From the cell containing the given text, extract its center point as (x, y) coordinate. 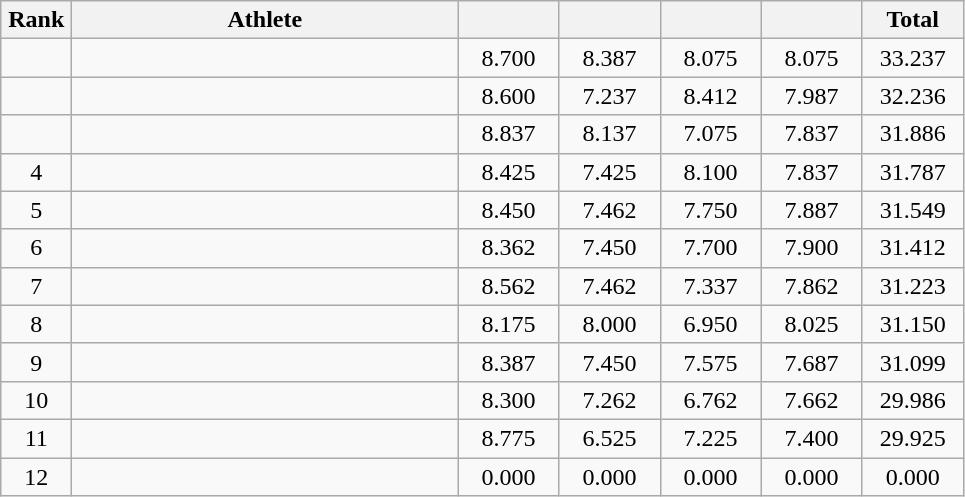
33.237 (912, 58)
7.075 (710, 134)
Athlete (265, 20)
6 (36, 248)
5 (36, 210)
7.237 (610, 96)
8.362 (508, 248)
11 (36, 438)
7.687 (812, 362)
31.787 (912, 172)
12 (36, 477)
7.887 (812, 210)
8.412 (710, 96)
6.762 (710, 400)
7.425 (610, 172)
8.137 (610, 134)
32.236 (912, 96)
8.775 (508, 438)
8.025 (812, 324)
8.425 (508, 172)
7.575 (710, 362)
31.099 (912, 362)
7.337 (710, 286)
Rank (36, 20)
31.412 (912, 248)
7.987 (812, 96)
31.150 (912, 324)
7.900 (812, 248)
29.986 (912, 400)
8.600 (508, 96)
31.223 (912, 286)
7.262 (610, 400)
8.700 (508, 58)
7 (36, 286)
7.750 (710, 210)
Total (912, 20)
8 (36, 324)
7.662 (812, 400)
8.837 (508, 134)
8.175 (508, 324)
7.700 (710, 248)
8.300 (508, 400)
4 (36, 172)
8.100 (710, 172)
7.225 (710, 438)
7.862 (812, 286)
6.525 (610, 438)
9 (36, 362)
29.925 (912, 438)
31.549 (912, 210)
6.950 (710, 324)
31.886 (912, 134)
8.450 (508, 210)
7.400 (812, 438)
8.562 (508, 286)
8.000 (610, 324)
10 (36, 400)
